Identify which cell holds the provided text, then report its [X, Y] central coordinate. 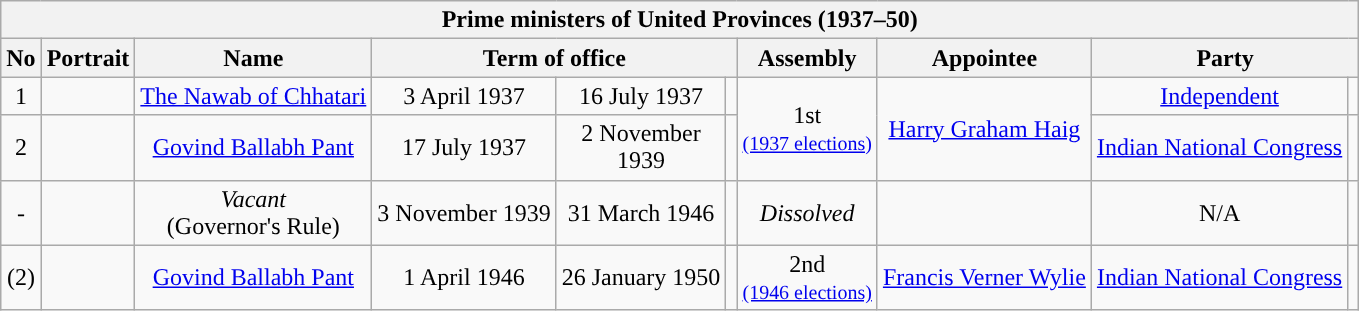
17 July 1937 [464, 148]
Independent [1219, 96]
(2) [21, 278]
Dissolved [807, 212]
Term of office [554, 58]
1 April 1946 [464, 278]
Harry Graham Haig [984, 128]
Party [1224, 58]
16 July 1937 [641, 96]
26 January 1950 [641, 278]
N/A [1219, 212]
Name [254, 58]
1st(1937 elections) [807, 128]
Vacant(Governor's Rule) [254, 212]
2 [21, 148]
Prime ministers of United Provinces (1937–50) [680, 20]
- [21, 212]
3 April 1937 [464, 96]
Appointee [984, 58]
The Nawab of Chhatari [254, 96]
Assembly [807, 58]
3 November 1939 [464, 212]
1 [21, 96]
Portrait [88, 58]
No [21, 58]
2nd(1946 elections) [807, 278]
31 March 1946 [641, 212]
2 November1939 [641, 148]
Francis Verner Wylie [984, 278]
